Identify which cell holds the provided text, then report its (X, Y) central coordinate. 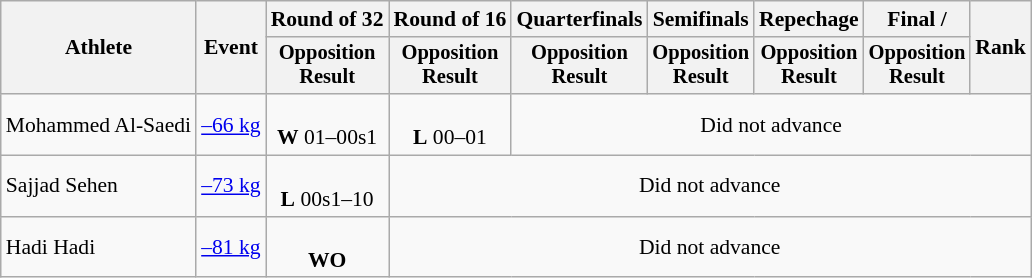
WO (328, 248)
Repechage (809, 19)
Event (230, 48)
L 00–01 (450, 124)
–81 kg (230, 248)
L 00s1–10 (328, 186)
Round of 32 (328, 19)
Athlete (98, 48)
Rank (1000, 48)
–73 kg (230, 186)
Hadi Hadi (98, 248)
–66 kg (230, 124)
Semifinals (700, 19)
Mohammed Al-Saedi (98, 124)
Final / (918, 19)
Sajjad Sehen (98, 186)
Round of 16 (450, 19)
W 01–00s1 (328, 124)
Quarterfinals (579, 19)
